Determine the [x, y] coordinate at the center of the cell enclosing the given text.  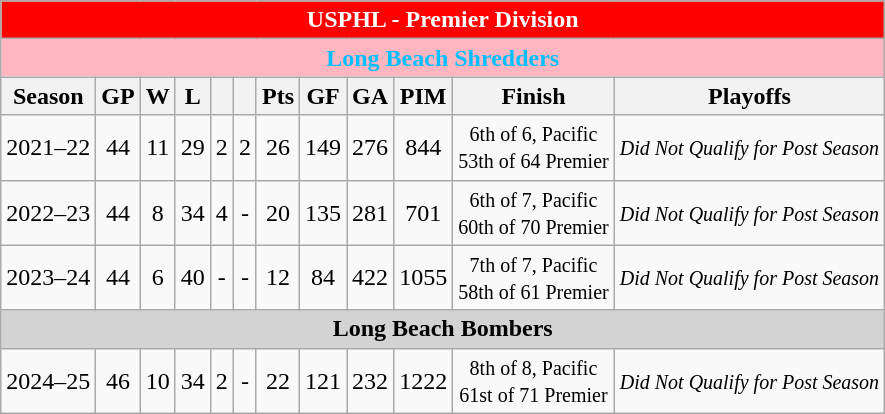
Finish [534, 96]
276 [370, 148]
22 [278, 380]
GP [118, 96]
7th of 7, Pacific58th of 61 Premier [534, 278]
PIM [424, 96]
2023–24 [48, 278]
701 [424, 212]
1222 [424, 380]
844 [424, 148]
USPHL - Premier Division [443, 20]
149 [324, 148]
Season [48, 96]
46 [118, 380]
2021–22 [48, 148]
6th of 6, Pacific53th of 64 Premier [534, 148]
26 [278, 148]
29 [192, 148]
GA [370, 96]
W [158, 96]
11 [158, 148]
281 [370, 212]
2022–23 [48, 212]
121 [324, 380]
1055 [424, 278]
L [192, 96]
Long Beach Shredders [443, 58]
40 [192, 278]
84 [324, 278]
422 [370, 278]
6th of 7, Pacific60th of 70 Premier [534, 212]
Long Beach Bombers [443, 329]
12 [278, 278]
135 [324, 212]
Pts [278, 96]
2024–25 [48, 380]
20 [278, 212]
10 [158, 380]
8 [158, 212]
GF [324, 96]
6 [158, 278]
8th of 8, Pacific61st of 71 Premier [534, 380]
4 [222, 212]
Playoffs [749, 96]
232 [370, 380]
